Output the (X, Y) coordinate of the center of the cell containing the given text.  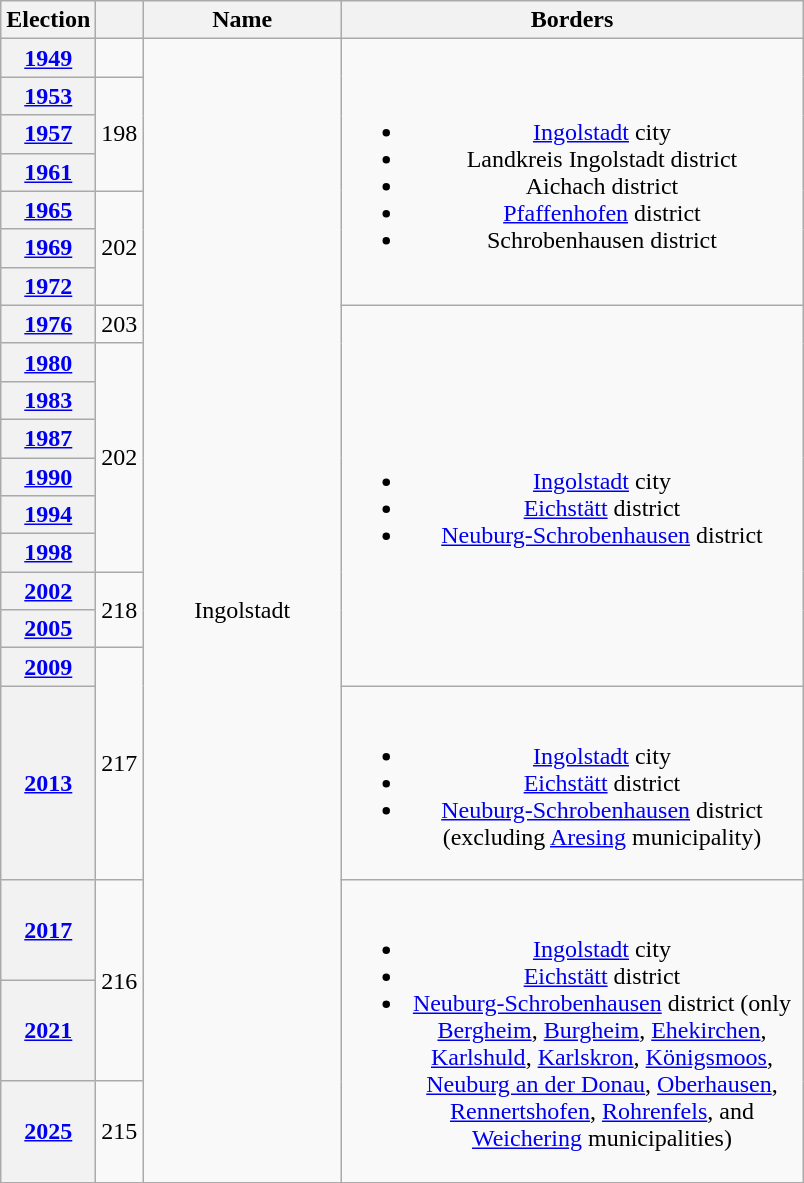
1961 (48, 172)
2021 (48, 1032)
215 (120, 1132)
198 (120, 134)
1994 (48, 515)
1987 (48, 438)
2013 (48, 783)
Ingolstadt (242, 610)
2005 (48, 629)
216 (120, 980)
1953 (48, 96)
1969 (48, 248)
2009 (48, 667)
1998 (48, 553)
1980 (48, 362)
218 (120, 610)
1949 (48, 58)
1972 (48, 286)
Ingolstadt cityLandkreis Ingolstadt districtAichach districtPfaffenhofen districtSchrobenhausen district (572, 172)
Name (242, 20)
1965 (48, 210)
Borders (572, 20)
1957 (48, 134)
217 (120, 764)
1976 (48, 324)
1983 (48, 400)
2002 (48, 591)
Ingolstadt cityEichstätt districtNeuburg-Schrobenhausen district (572, 496)
203 (120, 324)
Ingolstadt cityEichstätt districtNeuburg-Schrobenhausen district (excluding Aresing municipality) (572, 783)
Election (48, 20)
2017 (48, 930)
2025 (48, 1132)
1990 (48, 477)
